Search for the cell housing the specified text and yield its [x, y] center coordinate. 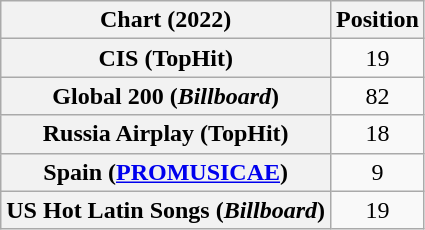
Chart (2022) [166, 20]
CIS (TopHit) [166, 58]
Global 200 (Billboard) [166, 96]
9 [378, 172]
18 [378, 134]
Spain (PROMUSICAE) [166, 172]
US Hot Latin Songs (Billboard) [166, 210]
82 [378, 96]
Russia Airplay (TopHit) [166, 134]
Position [378, 20]
